Capture the cell that displays the provided text and extract its (X, Y) central coordinate. 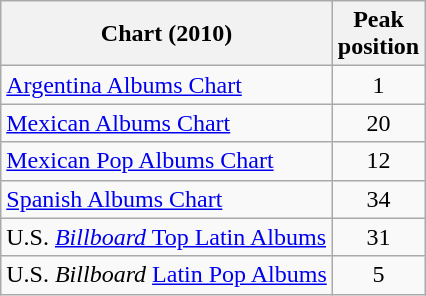
Mexican Albums Chart (167, 123)
Mexican Pop Albums Chart (167, 161)
Peakposition (378, 34)
U.S. Billboard Latin Pop Albums (167, 275)
Argentina Albums Chart (167, 85)
5 (378, 275)
12 (378, 161)
U.S. Billboard Top Latin Albums (167, 237)
34 (378, 199)
31 (378, 237)
20 (378, 123)
1 (378, 85)
Spanish Albums Chart (167, 199)
Chart (2010) (167, 34)
